Return the (x, y) coordinate for the center point of the cell that contains the specified text.  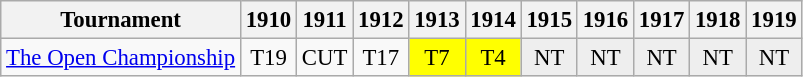
1911 (325, 20)
1913 (437, 20)
1919 (774, 20)
Tournament (121, 20)
1916 (605, 20)
T7 (437, 58)
The Open Championship (121, 58)
T19 (268, 58)
1910 (268, 20)
T4 (493, 58)
1918 (718, 20)
1917 (661, 20)
1912 (381, 20)
1915 (549, 20)
T17 (381, 58)
CUT (325, 58)
1914 (493, 20)
